Output the [X, Y] coordinate of the center of the cell containing the given text.  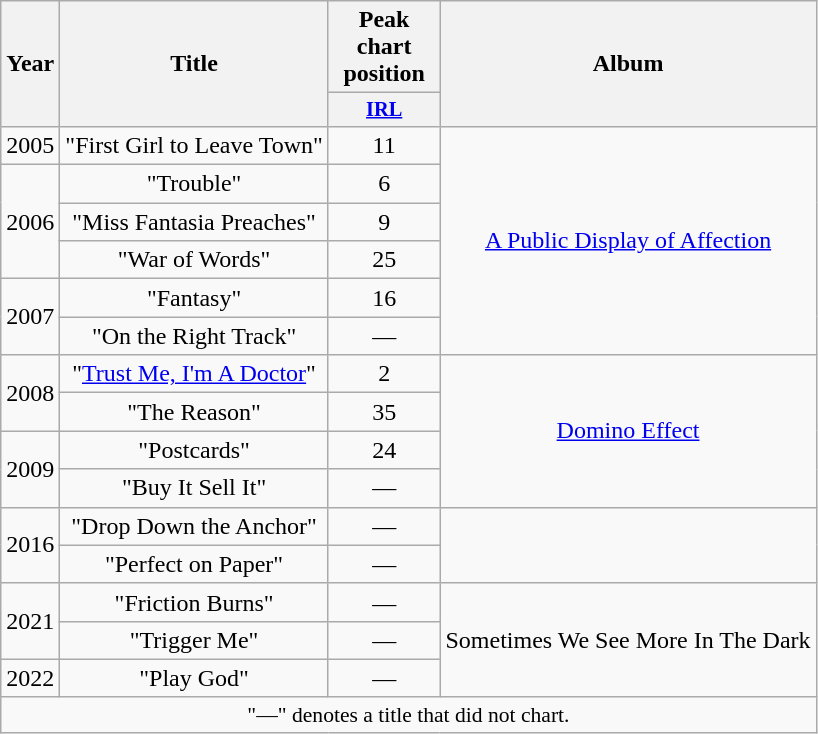
"Miss Fantasia Preaches" [194, 222]
2005 [30, 145]
"Postcards" [194, 450]
2006 [30, 222]
"Friction Burns" [194, 602]
25 [384, 260]
2007 [30, 317]
2016 [30, 545]
11 [384, 145]
6 [384, 184]
2021 [30, 621]
"First Girl to Leave Town" [194, 145]
Domino Effect [628, 431]
"Buy It Sell It" [194, 488]
Peak chart position [384, 47]
Sometimes We See More In The Dark [628, 640]
"War of Words" [194, 260]
"On the Right Track" [194, 336]
A Public Display of Affection [628, 240]
"Trouble" [194, 184]
Album [628, 64]
Title [194, 64]
"The Reason" [194, 412]
"Drop Down the Anchor" [194, 526]
2009 [30, 469]
Year [30, 64]
9 [384, 222]
"Fantasy" [194, 298]
2022 [30, 678]
35 [384, 412]
2008 [30, 393]
"Play God" [194, 678]
IRL [384, 110]
24 [384, 450]
"—" denotes a title that did not chart. [408, 715]
2 [384, 374]
"Trust Me, I'm A Doctor" [194, 374]
"Trigger Me" [194, 640]
"Perfect on Paper" [194, 564]
16 [384, 298]
